Pinpoint the cell where the given text exists, returning its (X, Y) midpoint coordinate. 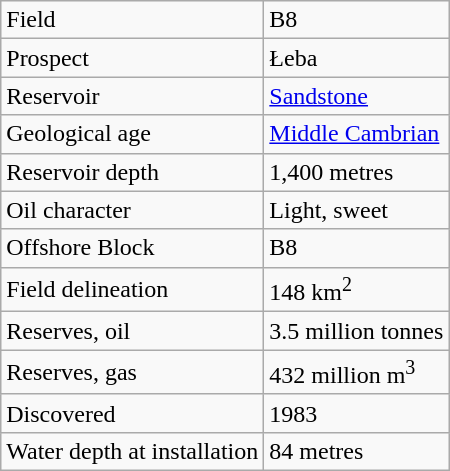
432 million m3 (356, 372)
Discovered (132, 413)
Reserves, gas (132, 372)
Reservoir (132, 96)
148 km2 (356, 290)
Reserves, oil (132, 331)
Prospect (132, 58)
Water depth at installation (132, 451)
Oil character (132, 210)
Offshore Block (132, 248)
Sandstone (356, 96)
Middle Cambrian (356, 134)
3.5 million tonnes (356, 331)
Reservoir depth (132, 172)
1,400 metres (356, 172)
Geological age (132, 134)
1983 (356, 413)
84 metres (356, 451)
Light, sweet (356, 210)
Field delineation (132, 290)
Field (132, 20)
Łeba (356, 58)
